Locate the cell with the specified text and output its [X, Y] center coordinate. 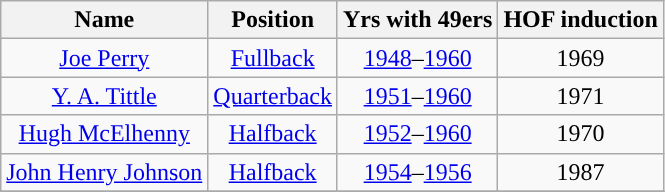
Position [273, 20]
1952–1960 [417, 134]
1951–1960 [417, 96]
Hugh McElhenny [104, 134]
1970 [581, 134]
1954–1956 [417, 172]
Quarterback [273, 96]
HOF induction [581, 20]
Y. A. Tittle [104, 96]
1971 [581, 96]
Joe Perry [104, 58]
Fullback [273, 58]
1948–1960 [417, 58]
John Henry Johnson [104, 172]
1969 [581, 58]
1987 [581, 172]
Yrs with 49ers [417, 20]
Name [104, 20]
